Find where the given text appears and provide that cell's center as [X, Y] coordinate. 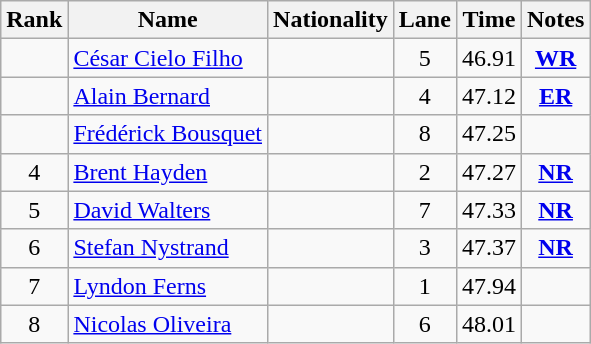
Brent Hayden [168, 172]
WR [555, 58]
47.27 [488, 172]
Nationality [331, 20]
47.94 [488, 286]
Name [168, 20]
47.37 [488, 248]
Rank [34, 20]
47.12 [488, 96]
Frédérick Bousquet [168, 134]
48.01 [488, 324]
Lyndon Ferns [168, 286]
2 [424, 172]
Notes [555, 20]
46.91 [488, 58]
ER [555, 96]
David Walters [168, 210]
Nicolas Oliveira [168, 324]
Lane [424, 20]
Time [488, 20]
César Cielo Filho [168, 58]
3 [424, 248]
1 [424, 286]
47.33 [488, 210]
Stefan Nystrand [168, 248]
Alain Bernard [168, 96]
47.25 [488, 134]
